Provide the [x, y] coordinate of the cell's center where the given text is located.  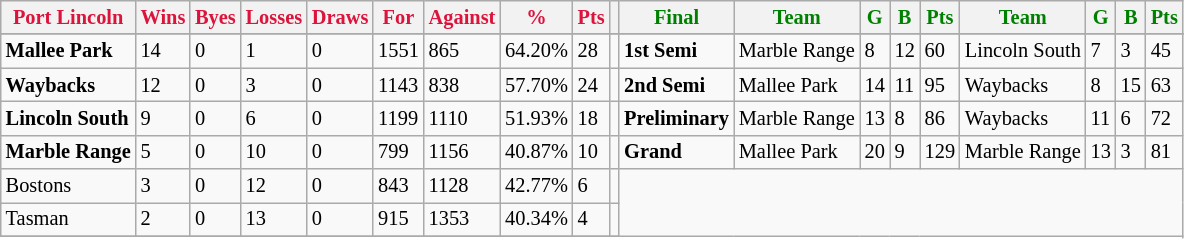
% [536, 17]
1110 [462, 118]
20 [875, 152]
63 [1164, 85]
2 [164, 219]
7 [1101, 51]
72 [1164, 118]
For [398, 17]
4 [592, 219]
1199 [398, 118]
Byes [215, 17]
Draws [340, 17]
95 [940, 85]
Preliminary [676, 118]
1128 [462, 186]
Port Lincoln [68, 17]
40.34% [536, 219]
129 [940, 152]
1st Semi [676, 51]
2nd Semi [676, 85]
Wins [164, 17]
86 [940, 118]
45 [1164, 51]
Grand [676, 152]
51.93% [536, 118]
838 [462, 85]
843 [398, 186]
865 [462, 51]
57.70% [536, 85]
799 [398, 152]
1156 [462, 152]
1 [274, 51]
915 [398, 219]
40.87% [536, 152]
42.77% [536, 186]
Against [462, 17]
Final [676, 17]
Tasman [68, 219]
Losses [274, 17]
5 [164, 152]
1551 [398, 51]
1143 [398, 85]
28 [592, 51]
18 [592, 118]
64.20% [536, 51]
24 [592, 85]
81 [1164, 152]
Bostons [68, 186]
60 [940, 51]
1353 [462, 219]
15 [1131, 85]
